From the cell containing the given text, extract its center point as [X, Y] coordinate. 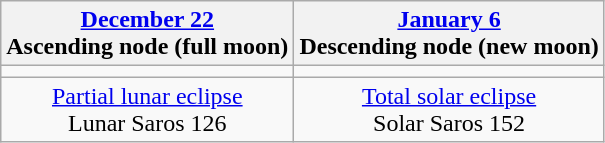
Total solar eclipseSolar Saros 152 [449, 110]
December 22Ascending node (full moon) [148, 34]
January 6Descending node (new moon) [449, 34]
Partial lunar eclipseLunar Saros 126 [148, 110]
